Output the [X, Y] coordinate of the center of the cell containing the given text.  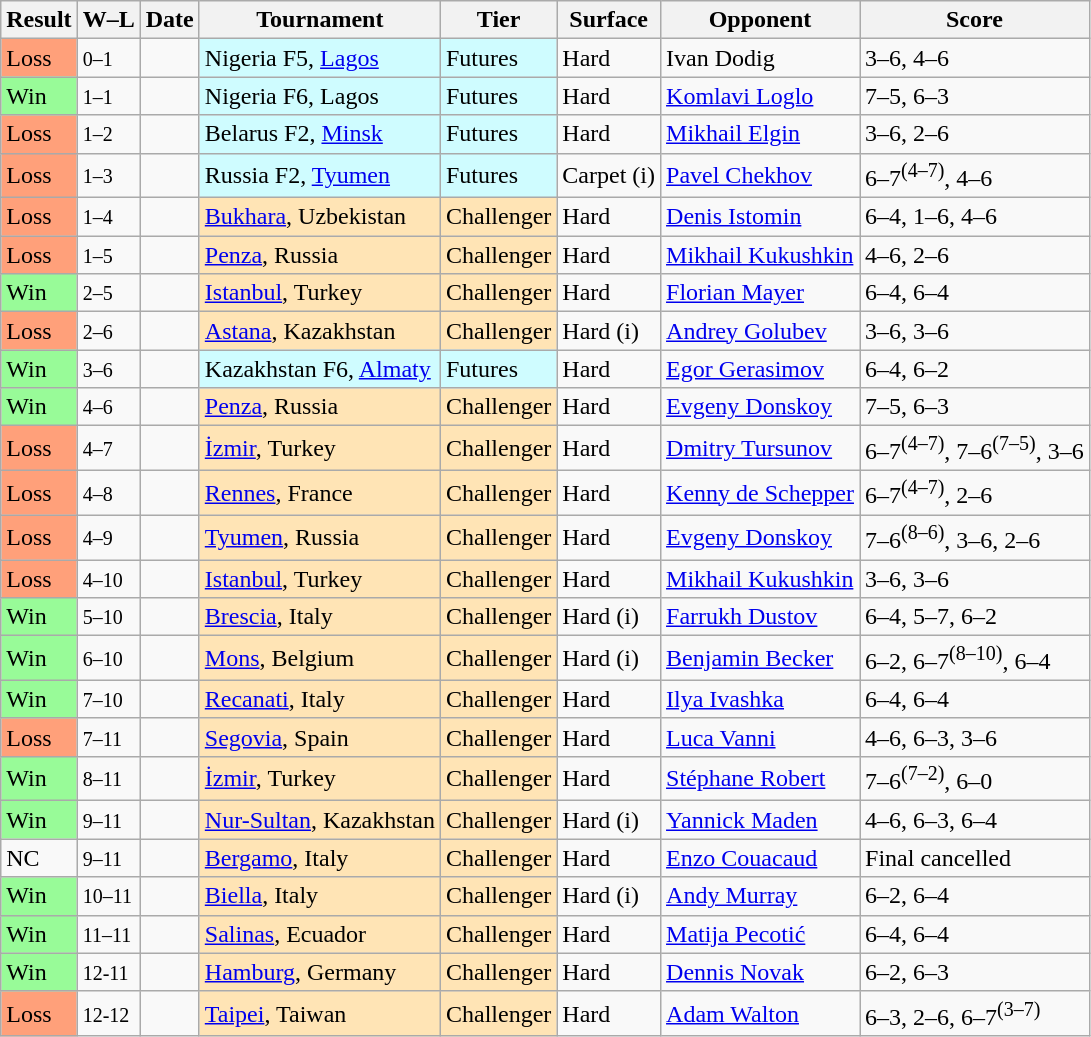
Taipei, Taiwan [320, 1014]
Ivan Dodig [760, 58]
7–6(8–6), 3–6, 2–6 [975, 538]
Luca Vanni [760, 737]
Kenny de Schepper [760, 492]
Score [975, 20]
Rennes, France [320, 492]
11–11 [108, 934]
4–6 [108, 407]
Brescia, Italy [320, 617]
Belarus F2, Minsk [320, 134]
Komlavi Loglo [760, 96]
Carpet (i) [609, 176]
Surface [609, 20]
12-11 [108, 972]
Stéphane Robert [760, 778]
Yannick Maden [760, 820]
Dmitry Tursunov [760, 448]
Bukhara, Uzbekistan [320, 217]
Kazakhstan F6, Almaty [320, 369]
Astana, Kazakhstan [320, 331]
Biella, Italy [320, 896]
4–9 [108, 538]
6–2, 6–3 [975, 972]
8–11 [108, 778]
6–10 [108, 658]
6–2, 6–7(8–10), 6–4 [975, 658]
Andy Murray [760, 896]
W–L [108, 20]
4–7 [108, 448]
Recanati, Italy [320, 699]
Result [39, 20]
6–4, 6–2 [975, 369]
7–6(7–2), 6–0 [975, 778]
1–3 [108, 176]
Florian Mayer [760, 293]
Ilya Ivashka [760, 699]
Andrey Golubev [760, 331]
6–2, 6–4 [975, 896]
Pavel Chekhov [760, 176]
3–6, 2–6 [975, 134]
Mons, Belgium [320, 658]
Enzo Couacaud [760, 858]
6–4, 1–6, 4–6 [975, 217]
Egor Gerasimov [760, 369]
6–3, 2–6, 6–7(3–7) [975, 1014]
Bergamo, Italy [320, 858]
Matija Pecotić [760, 934]
Opponent [760, 20]
Adam Walton [760, 1014]
Tyumen, Russia [320, 538]
1–5 [108, 255]
4–6, 2–6 [975, 255]
Salinas, Ecuador [320, 934]
7–11 [108, 737]
4–10 [108, 579]
1–4 [108, 217]
Denis Istomin [760, 217]
Nigeria F6, Lagos [320, 96]
Segovia, Spain [320, 737]
Benjamin Becker [760, 658]
2–6 [108, 331]
2–5 [108, 293]
NC [39, 858]
Tournament [320, 20]
4–6, 6–3, 6–4 [975, 820]
4–6, 6–3, 3–6 [975, 737]
Tier [498, 20]
6–7(4–7), 2–6 [975, 492]
1–1 [108, 96]
10–11 [108, 896]
Nigeria F5, Lagos [320, 58]
6–7(4–7), 7–6(7–5), 3–6 [975, 448]
6–4, 5–7, 6–2 [975, 617]
6–7(4–7), 4–6 [975, 176]
Russia F2, Tyumen [320, 176]
12-12 [108, 1014]
Final cancelled [975, 858]
Farrukh Dustov [760, 617]
7–10 [108, 699]
Hamburg, Germany [320, 972]
3–6, 4–6 [975, 58]
1–2 [108, 134]
4–8 [108, 492]
3–6 [108, 369]
Mikhail Elgin [760, 134]
5–10 [108, 617]
Nur-Sultan, Kazakhstan [320, 820]
0–1 [108, 58]
Date [170, 20]
Dennis Novak [760, 972]
